Provide the (X, Y) coordinate of the cell's center where the given text is located.  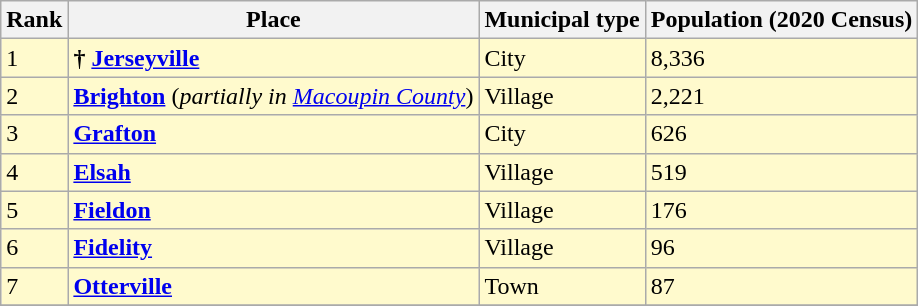
96 (781, 248)
† Jerseyville (274, 58)
Brighton (partially in Macoupin County) (274, 96)
6 (34, 248)
8,336 (781, 58)
2,221 (781, 96)
3 (34, 134)
5 (34, 210)
Town (562, 286)
2 (34, 96)
Otterville (274, 286)
Rank (34, 20)
7 (34, 286)
Fidelity (274, 248)
Population (2020 Census) (781, 20)
Municipal type (562, 20)
4 (34, 172)
Place (274, 20)
Fieldon (274, 210)
Grafton (274, 134)
Elsah (274, 172)
519 (781, 172)
1 (34, 58)
87 (781, 286)
176 (781, 210)
626 (781, 134)
